Output the [X, Y] coordinate of the center of the cell containing the given text.  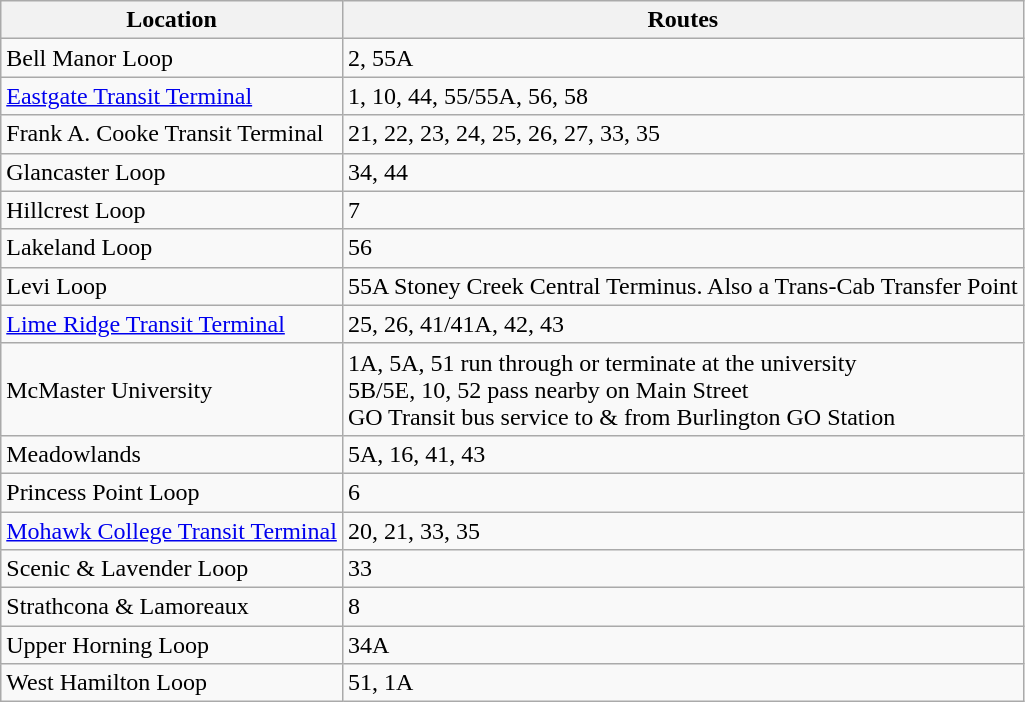
5A, 16, 41, 43 [682, 454]
Frank A. Cooke Transit Terminal [172, 134]
6 [682, 492]
Princess Point Loop [172, 492]
20, 21, 33, 35 [682, 531]
Scenic & Lavender Loop [172, 569]
51, 1A [682, 683]
33 [682, 569]
Location [172, 20]
2, 55A [682, 58]
55A Stoney Creek Central Terminus. Also a Trans-Cab Transfer Point [682, 286]
8 [682, 607]
Lime Ridge Transit Terminal [172, 324]
25, 26, 41/41A, 42, 43 [682, 324]
Mohawk College Transit Terminal [172, 531]
Levi Loop [172, 286]
21, 22, 23, 24, 25, 26, 27, 33, 35 [682, 134]
Glancaster Loop [172, 172]
Meadowlands [172, 454]
McMaster University [172, 389]
Routes [682, 20]
34, 44 [682, 172]
Lakeland Loop [172, 248]
34A [682, 645]
1A, 5A, 51 run through or terminate at the university5B/5E, 10, 52 pass nearby on Main StreetGO Transit bus service to & from Burlington GO Station [682, 389]
Strathcona & Lamoreaux [172, 607]
Upper Horning Loop [172, 645]
7 [682, 210]
Hillcrest Loop [172, 210]
Bell Manor Loop [172, 58]
West Hamilton Loop [172, 683]
1, 10, 44, 55/55A, 56, 58 [682, 96]
56 [682, 248]
Eastgate Transit Terminal [172, 96]
